Scan for the cell matching the given text and deliver its (X, Y) coordinate at center. 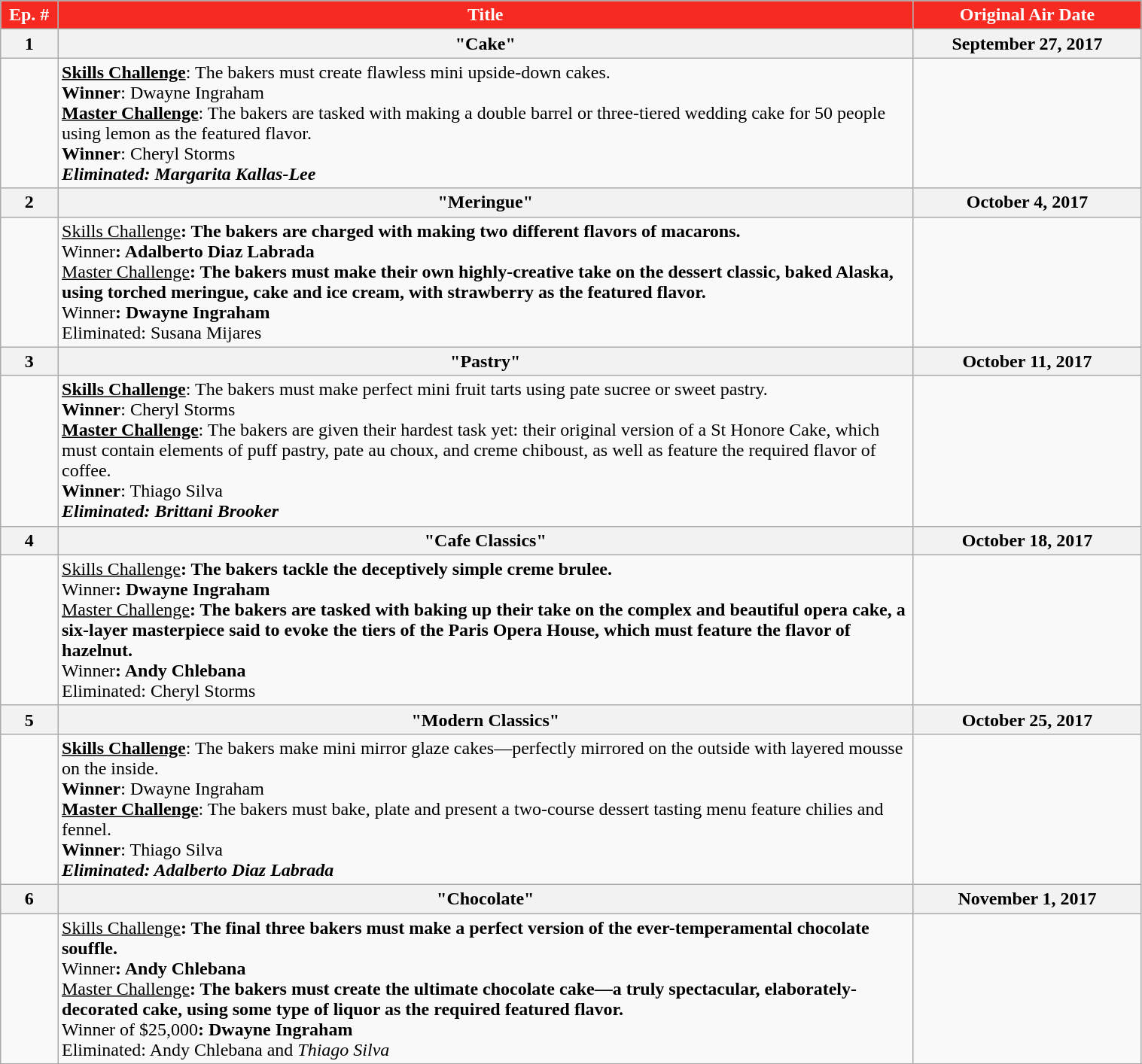
3 (29, 361)
1 (29, 44)
4 (29, 540)
"Cake" (485, 44)
2 (29, 202)
Title (485, 15)
October 4, 2017 (1027, 202)
"Meringue" (485, 202)
"Pastry" (485, 361)
"Cafe Classics" (485, 540)
October 18, 2017 (1027, 540)
November 1, 2017 (1027, 898)
Original Air Date (1027, 15)
October 25, 2017 (1027, 719)
September 27, 2017 (1027, 44)
5 (29, 719)
Ep. # (29, 15)
October 11, 2017 (1027, 361)
"Modern Classics" (485, 719)
"Chocolate" (485, 898)
6 (29, 898)
